Locate the cell with the specified text and output its [X, Y] center coordinate. 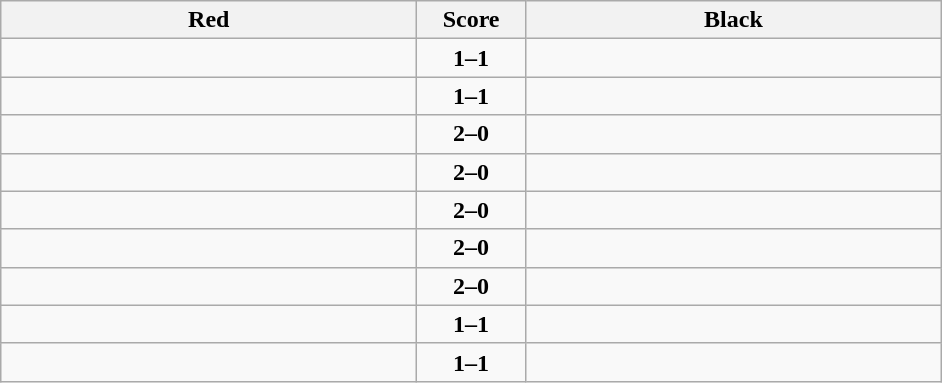
Red [209, 20]
Black [733, 20]
Score [472, 20]
